Output the [x, y] coordinate of the center of the cell containing the given text.  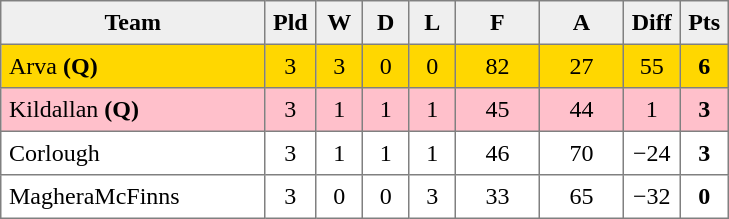
55 [651, 66]
44 [581, 110]
82 [497, 66]
27 [581, 66]
Arva (Q) [133, 66]
70 [581, 153]
D [385, 23]
Team [133, 23]
Kildallan (Q) [133, 110]
65 [581, 197]
46 [497, 153]
A [581, 23]
Pts [704, 23]
45 [497, 110]
Diff [651, 23]
6 [704, 66]
MagheraMcFinns [133, 197]
Corlough [133, 153]
−32 [651, 197]
W [339, 23]
F [497, 23]
L [432, 23]
Pld [290, 23]
−24 [651, 153]
33 [497, 197]
